Determine the (x, y) coordinate at the center of the cell enclosing the given text.  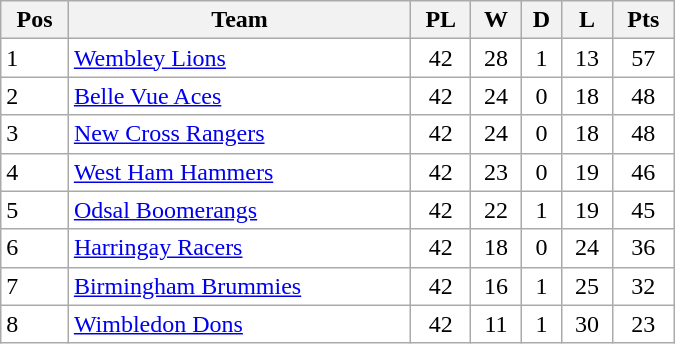
Team (239, 20)
Birmingham Brummies (239, 286)
46 (643, 172)
28 (496, 58)
5 (35, 210)
6 (35, 248)
New Cross Rangers (239, 134)
4 (35, 172)
Wimbledon Dons (239, 324)
11 (496, 324)
L (587, 20)
7 (35, 286)
W (496, 20)
16 (496, 286)
Pts (643, 20)
D (542, 20)
Wembley Lions (239, 58)
PL (441, 20)
25 (587, 286)
2 (35, 96)
32 (643, 286)
8 (35, 324)
30 (587, 324)
36 (643, 248)
45 (643, 210)
3 (35, 134)
Belle Vue Aces (239, 96)
Harringay Racers (239, 248)
13 (587, 58)
22 (496, 210)
Odsal Boomerangs (239, 210)
Pos (35, 20)
West Ham Hammers (239, 172)
57 (643, 58)
